Output the [x, y] coordinate of the center of the cell containing the given text.  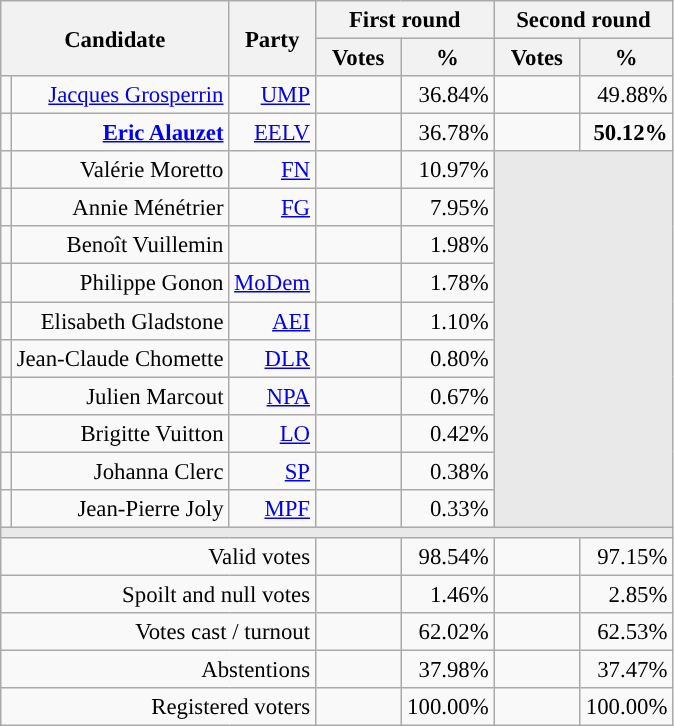
1.78% [448, 283]
62.53% [626, 632]
Julien Marcout [120, 396]
FG [272, 208]
EELV [272, 133]
2.85% [626, 594]
Eric Alauzet [120, 133]
1.98% [448, 245]
Votes cast / turnout [158, 632]
0.80% [448, 358]
NPA [272, 396]
Valid votes [158, 557]
Brigitte Vuitton [120, 433]
UMP [272, 95]
0.42% [448, 433]
LO [272, 433]
49.88% [626, 95]
0.67% [448, 396]
1.10% [448, 321]
50.12% [626, 133]
36.78% [448, 133]
7.95% [448, 208]
Jacques Grosperrin [120, 95]
0.33% [448, 509]
1.46% [448, 594]
Valérie Moretto [120, 170]
Jean-Claude Chomette [120, 358]
Registered voters [158, 707]
Candidate [115, 38]
Spoilt and null votes [158, 594]
98.54% [448, 557]
Abstentions [158, 670]
MoDem [272, 283]
37.47% [626, 670]
Benoît Vuillemin [120, 245]
Elisabeth Gladstone [120, 321]
DLR [272, 358]
Philippe Gonon [120, 283]
Jean-Pierre Joly [120, 509]
37.98% [448, 670]
FN [272, 170]
97.15% [626, 557]
Annie Ménétrier [120, 208]
Johanna Clerc [120, 471]
Second round [584, 20]
10.97% [448, 170]
AEI [272, 321]
MPF [272, 509]
Party [272, 38]
First round [404, 20]
SP [272, 471]
0.38% [448, 471]
36.84% [448, 95]
62.02% [448, 632]
